Find where the given text appears and provide that cell's center as [X, Y] coordinate. 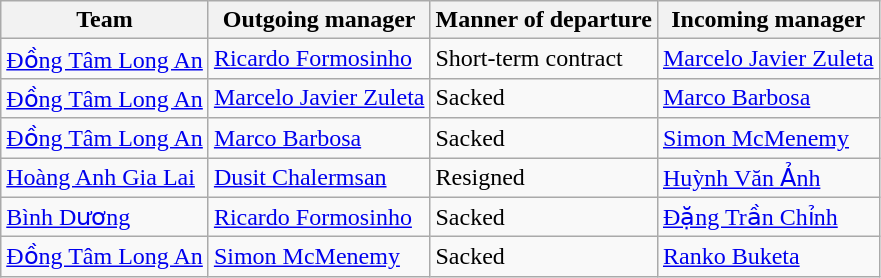
Huỳnh Văn Ảnh [768, 178]
Ranko Buketa [768, 257]
Dusit Chalermsan [319, 178]
Hoàng Anh Gia Lai [105, 178]
Short-term contract [544, 59]
Đặng Trần Chỉnh [768, 217]
Resigned [544, 178]
Team [105, 20]
Incoming manager [768, 20]
Manner of departure [544, 20]
Bình Dương [105, 217]
Outgoing manager [319, 20]
